Return (X, Y) of the center of cell containing provided text 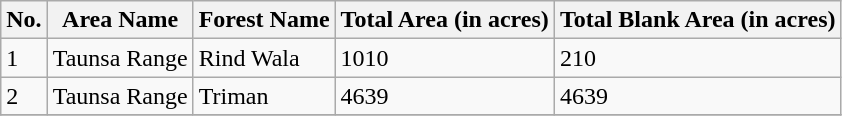
Rind Wala (264, 58)
Total Blank Area (in acres) (698, 20)
2 (24, 96)
Forest Name (264, 20)
No. (24, 20)
210 (698, 58)
Area Name (120, 20)
1010 (444, 58)
1 (24, 58)
Total Area (in acres) (444, 20)
Triman (264, 96)
